Return (x, y) of the center of cell containing provided text 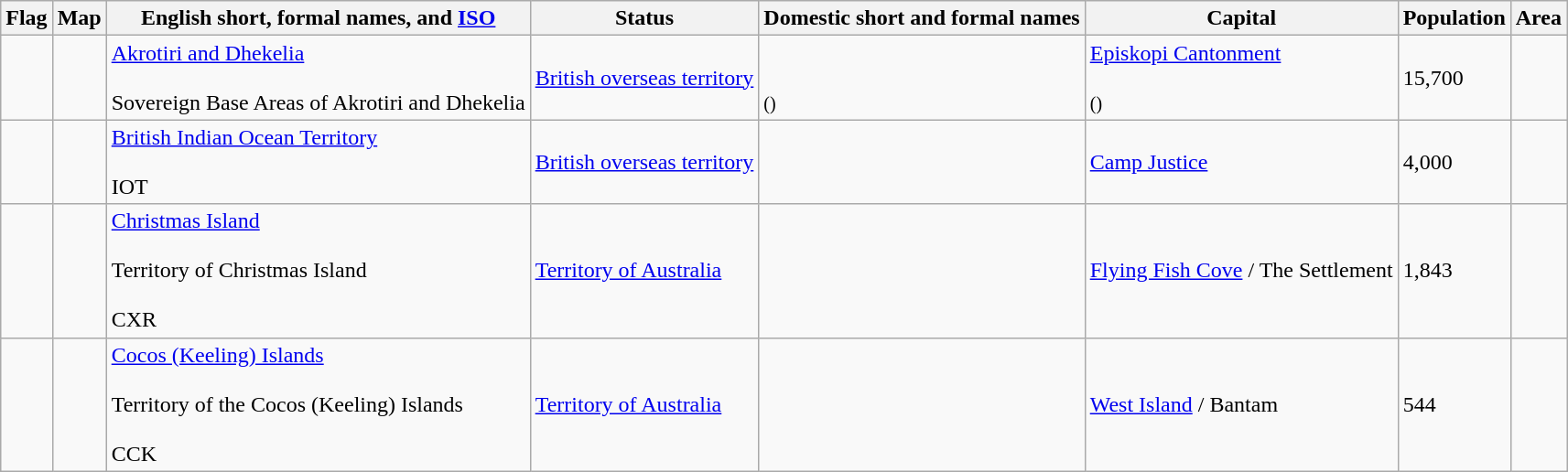
British Indian Ocean TerritoryIOT (319, 162)
1,843 (1454, 271)
15,700 (1454, 78)
Status (644, 18)
Christmas IslandTerritory of Christmas IslandCXR (319, 271)
Akrotiri and DhekeliaSovereign Base Areas of Akrotiri and Dhekelia (319, 78)
Domestic short and formal names (922, 18)
Flying Fish Cove / The Settlement (1241, 271)
4,000 (1454, 162)
Population (1454, 18)
Camp Justice (1241, 162)
() (922, 78)
Episkopi Cantonment () (1241, 78)
544 (1454, 404)
Map (79, 18)
English short, formal names, and ISO (319, 18)
Capital (1241, 18)
Cocos (Keeling) IslandsTerritory of the Cocos (Keeling) IslandsCCK (319, 404)
Flag (27, 18)
Area (1538, 18)
West Island / Bantam (1241, 404)
